Return [X, Y] of the center of cell containing provided text 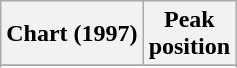
Chart (1997) [72, 34]
Peakposition [189, 34]
